Scan for the cell matching the given text and deliver its (X, Y) coordinate at center. 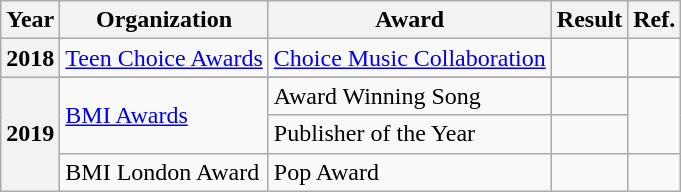
Teen Choice Awards (164, 58)
BMI Awards (164, 115)
Organization (164, 20)
Choice Music Collaboration (410, 58)
2019 (30, 134)
Pop Award (410, 172)
2018 (30, 58)
Award (410, 20)
Award Winning Song (410, 96)
Result (589, 20)
BMI London Award (164, 172)
Publisher of the Year (410, 134)
Year (30, 20)
Ref. (654, 20)
